Pinpoint the cell where the given text exists, returning its (x, y) midpoint coordinate. 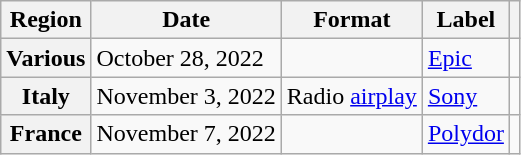
October 28, 2022 (186, 58)
Polydor (466, 134)
Format (352, 20)
France (46, 134)
Date (186, 20)
November 3, 2022 (186, 96)
Radio airplay (352, 96)
Label (466, 20)
Region (46, 20)
Various (46, 58)
Sony (466, 96)
Epic (466, 58)
November 7, 2022 (186, 134)
Italy (46, 96)
